Identify which cell holds the provided text, then report its (x, y) central coordinate. 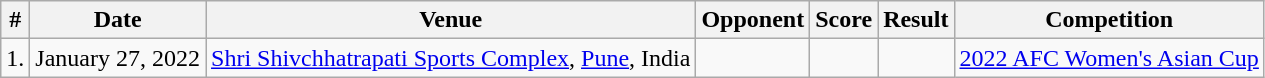
Shri Shivchhatrapati Sports Complex, Pune, India (451, 58)
Opponent (753, 20)
Competition (1109, 20)
1. (16, 58)
Score (844, 20)
January 27, 2022 (118, 58)
Result (916, 20)
2022 AFC Women's Asian Cup (1109, 58)
# (16, 20)
Venue (451, 20)
Date (118, 20)
